Determine the [x, y] coordinate at the center of the cell enclosing the given text.  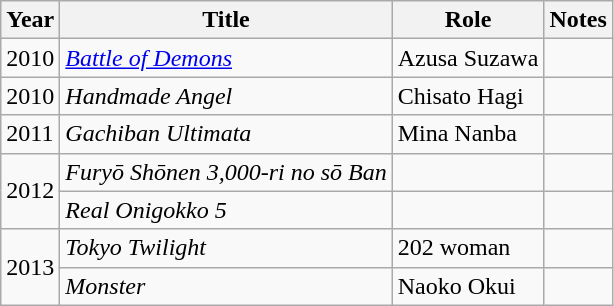
Title [226, 20]
Furyō Shōnen 3,000-ri no sō Ban [226, 172]
2012 [30, 191]
Notes [578, 20]
2013 [30, 267]
Tokyo Twilight [226, 248]
Battle of Demons [226, 58]
Chisato Hagi [468, 96]
Naoko Okui [468, 286]
Role [468, 20]
Handmade Angel [226, 96]
202 woman [468, 248]
Mina Nanba [468, 134]
Azusa Suzawa [468, 58]
Year [30, 20]
Monster [226, 286]
Real Onigokko 5 [226, 210]
Gachiban Ultimata [226, 134]
2011 [30, 134]
